Locate the cell with the specified text and output its [X, Y] center coordinate. 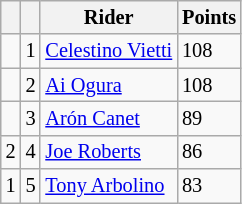
Points [209, 17]
86 [209, 152]
89 [209, 118]
Tony Arbolino [108, 186]
Ai Ogura [108, 85]
5 [31, 186]
83 [209, 186]
Celestino Vietti [108, 51]
Joe Roberts [108, 152]
4 [31, 152]
Arón Canet [108, 118]
3 [31, 118]
Rider [108, 17]
